Search for the cell housing the specified text and yield its [x, y] center coordinate. 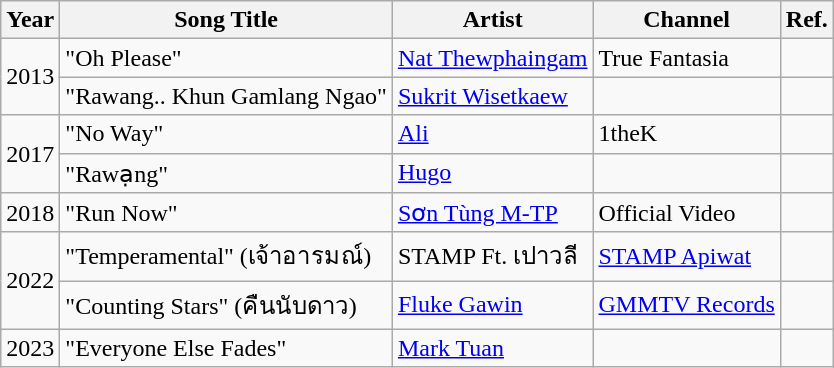
"Rawạng" [226, 173]
"Rawang.. Khun Gamlang Ngao" [226, 96]
Artist [492, 20]
"Temperamental" (เจ้าอารมณ์) [226, 256]
Mark Tuan [492, 348]
Channel [686, 20]
"No Way" [226, 134]
Nat Thewphaingam [492, 58]
2017 [30, 154]
2018 [30, 213]
2022 [30, 280]
"Everyone Else Fades" [226, 348]
Song Title [226, 20]
Fluke Gawin [492, 306]
Hugo [492, 173]
Year [30, 20]
True Fantasia [686, 58]
1theK [686, 134]
STAMP Ft. เปาวลี [492, 256]
Official Video [686, 213]
GMMTV Records [686, 306]
Sơn Tùng M-TP [492, 213]
2013 [30, 77]
Ref. [806, 20]
"Run Now" [226, 213]
"Oh Please" [226, 58]
Sukrit Wisetkaew [492, 96]
STAMP Apiwat [686, 256]
Ali [492, 134]
2023 [30, 348]
"Counting Stars" (คืนนับดาว) [226, 306]
